Scan for the cell matching the given text and deliver its [x, y] coordinate at center. 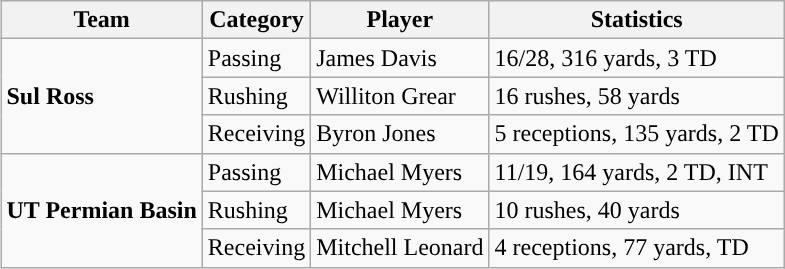
Statistics [636, 20]
10 rushes, 40 yards [636, 210]
Byron Jones [400, 134]
5 receptions, 135 yards, 2 TD [636, 134]
James Davis [400, 58]
16/28, 316 yards, 3 TD [636, 58]
Sul Ross [102, 96]
Team [102, 20]
Mitchell Leonard [400, 248]
UT Permian Basin [102, 210]
11/19, 164 yards, 2 TD, INT [636, 172]
4 receptions, 77 yards, TD [636, 248]
Williton Grear [400, 96]
16 rushes, 58 yards [636, 96]
Category [256, 20]
Player [400, 20]
